Provide the [x, y] coordinate of the cell's center where the given text is located.  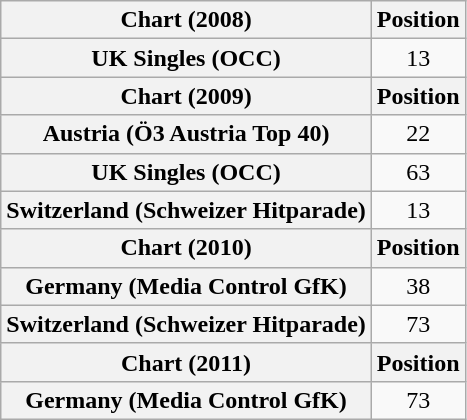
63 [418, 172]
Chart (2009) [186, 96]
Chart (2010) [186, 248]
22 [418, 134]
Chart (2008) [186, 20]
38 [418, 286]
Austria (Ö3 Austria Top 40) [186, 134]
Chart (2011) [186, 362]
